For the text-containing cell, return its midpoint in [x, y] coordinate format. 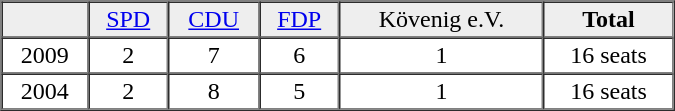
CDU [214, 20]
5 [299, 92]
2009 [45, 56]
SPD [128, 20]
2004 [45, 92]
Total [609, 20]
8 [214, 92]
Kövenig e.V. [441, 20]
6 [299, 56]
FDP [299, 20]
7 [214, 56]
